Detect which cell encompasses the target text, then output its [X, Y] center coordinate. 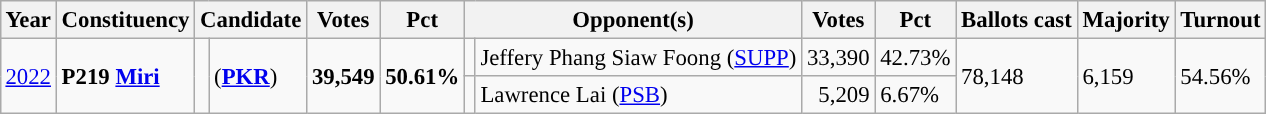
Opponent(s) [632, 20]
6,159 [1126, 76]
Majority [1126, 20]
Turnout [1220, 20]
5,209 [838, 95]
Jeffery Phang Siaw Foong (SUPP) [638, 57]
54.56% [1220, 76]
(PKR) [258, 76]
42.73% [916, 57]
39,549 [344, 76]
33,390 [838, 57]
P219 Miri [125, 76]
Candidate [251, 20]
Lawrence Lai (PSB) [638, 95]
Ballots cast [1016, 20]
Constituency [125, 20]
78,148 [1016, 76]
Year [28, 20]
6.67% [916, 95]
2022 [28, 76]
50.61% [422, 76]
